Scan for the cell matching the given text and deliver its [X, Y] coordinate at center. 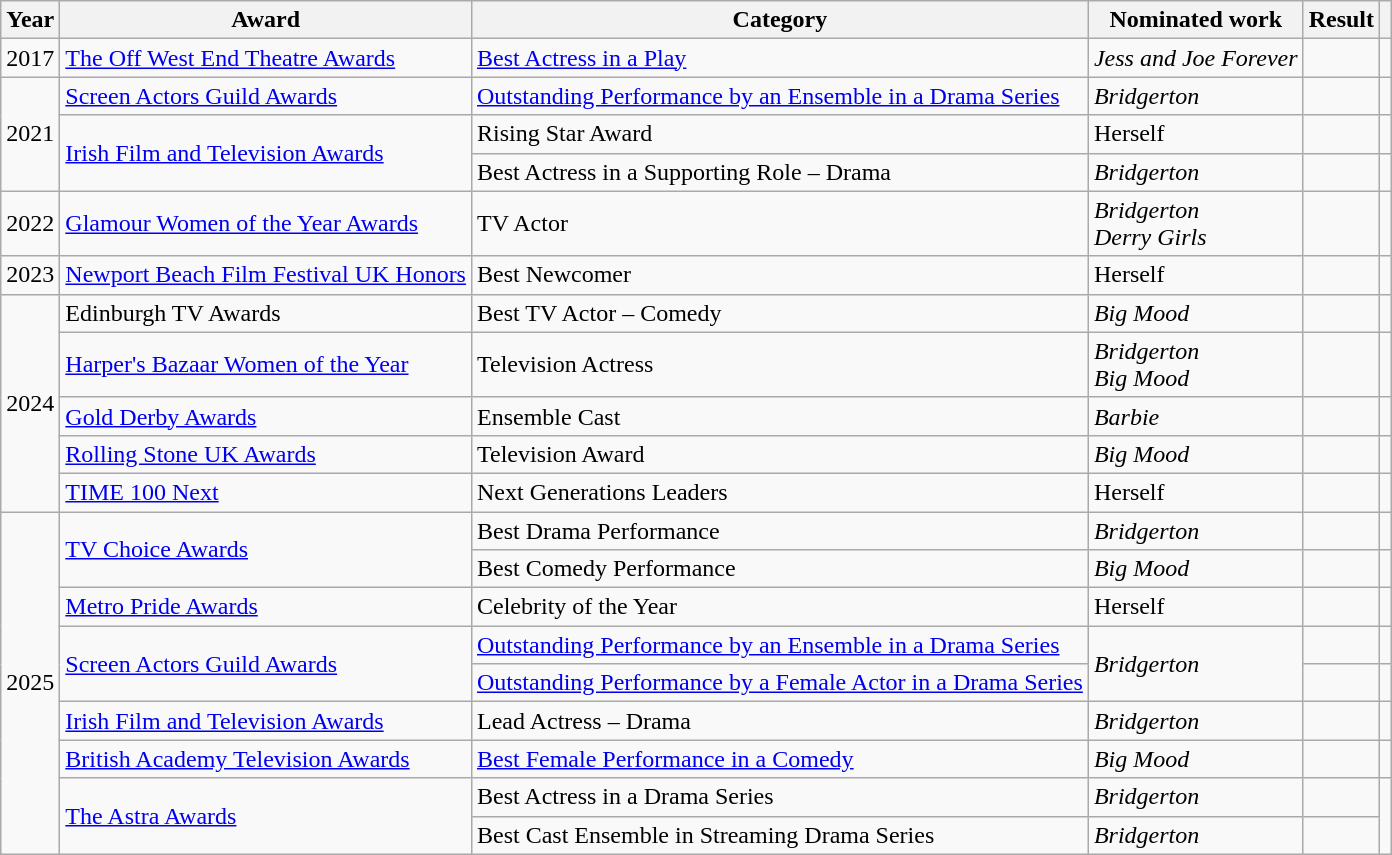
Metro Pride Awards [266, 607]
Barbie [1196, 416]
Glamour Women of the Year Awards [266, 224]
2021 [30, 134]
Best Comedy Performance [780, 569]
Nominated work [1196, 20]
Lead Actress – Drama [780, 721]
Television Award [780, 454]
2022 [30, 224]
Edinburgh TV Awards [266, 313]
2025 [30, 684]
Best Actress in a Play [780, 58]
Rising Star Award [780, 134]
The Astra Awards [266, 816]
Best Actress in a Supporting Role – Drama [780, 172]
Celebrity of the Year [780, 607]
Award [266, 20]
Outstanding Performance by a Female Actor in a Drama Series [780, 683]
Jess and Joe Forever [1196, 58]
BridgertonBig Mood [1196, 364]
The Off West End Theatre Awards [266, 58]
Best Drama Performance [780, 531]
Best Newcomer [780, 275]
2023 [30, 275]
British Academy Television Awards [266, 759]
TV Choice Awards [266, 550]
TIME 100 Next [266, 492]
TV Actor [780, 224]
Harper's Bazaar Women of the Year [266, 364]
Best Cast Ensemble in Streaming Drama Series [780, 835]
Gold Derby Awards [266, 416]
Best TV Actor – Comedy [780, 313]
Ensemble Cast [780, 416]
BridgertonDerry Girls [1196, 224]
Rolling Stone UK Awards [266, 454]
Best Female Performance in a Comedy [780, 759]
Result [1341, 20]
Next Generations Leaders [780, 492]
Category [780, 20]
2017 [30, 58]
Newport Beach Film Festival UK Honors [266, 275]
Television Actress [780, 364]
Year [30, 20]
Best Actress in a Drama Series [780, 797]
2024 [30, 402]
